Return [X, Y] of the center of cell containing provided text 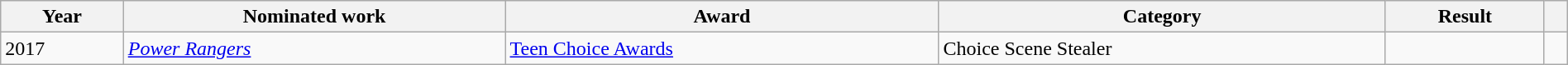
Nominated work [314, 17]
Power Rangers [314, 48]
Teen Choice Awards [722, 48]
2017 [62, 48]
Category [1162, 17]
Choice Scene Stealer [1162, 48]
Award [722, 17]
Result [1465, 17]
Year [62, 17]
